For the text-containing cell, return its midpoint in (x, y) coordinate format. 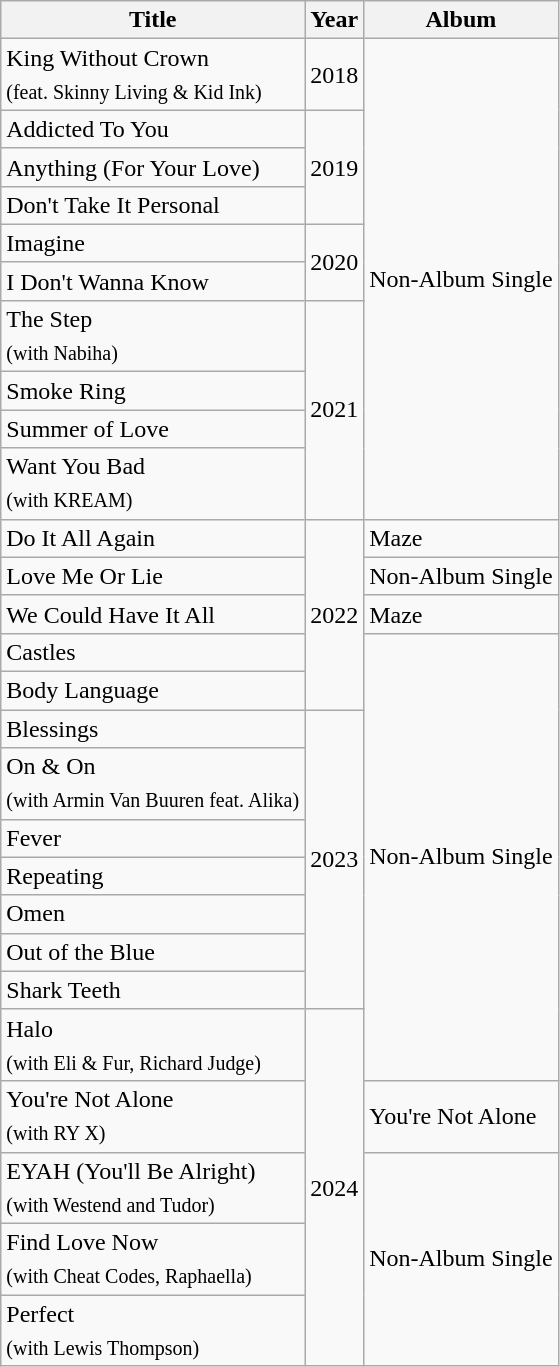
Summer of Love (153, 429)
EYAH (You'll Be Alright)(with Westend and Tudor) (153, 1188)
Album (461, 20)
I Don't Wanna Know (153, 281)
You're Not Alone (461, 1116)
The Step(with Nabiha) (153, 336)
We Could Have It All (153, 614)
Want You Bad(with KREAM) (153, 484)
2024 (334, 1188)
Halo(with Eli & Fur, Richard Judge) (153, 1044)
Repeating (153, 876)
2020 (334, 262)
Body Language (153, 691)
Fever (153, 838)
Don't Take It Personal (153, 205)
2019 (334, 167)
Out of the Blue (153, 952)
2018 (334, 74)
Omen (153, 914)
Year (334, 20)
2021 (334, 410)
Imagine (153, 243)
Anything (For Your Love) (153, 167)
Perfect(with Lewis Thompson) (153, 1330)
On & On(with Armin Van Buuren feat. Alika) (153, 784)
Love Me Or Lie (153, 576)
Blessings (153, 729)
2022 (334, 614)
Addicted To You (153, 129)
Castles (153, 652)
Do It All Again (153, 538)
Find Love Now(with Cheat Codes, Raphaella) (153, 1258)
You're Not Alone(with RY X) (153, 1116)
Title (153, 20)
Shark Teeth (153, 990)
Smoke Ring (153, 391)
2023 (334, 860)
King Without Crown(feat. Skinny Living & Kid Ink) (153, 74)
